Identify which cell holds the provided text, then report its [X, Y] central coordinate. 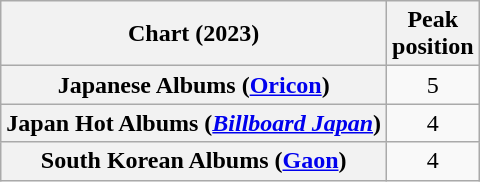
Chart (2023) [194, 34]
Peakposition [433, 34]
Japanese Albums (Oricon) [194, 85]
South Korean Albums (Gaon) [194, 161]
Japan Hot Albums (Billboard Japan) [194, 123]
5 [433, 85]
